Return the (X, Y) coordinate for the center point of the cell that contains the specified text.  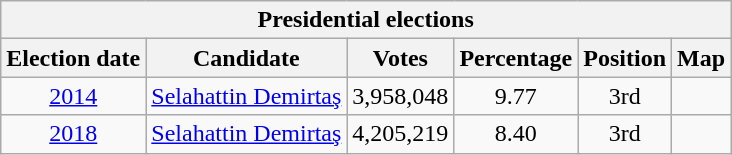
9.77 (516, 96)
3,958,048 (400, 96)
2014 (74, 96)
8.40 (516, 134)
4,205,219 (400, 134)
Position (625, 58)
Election date (74, 58)
Presidential elections (366, 20)
Candidate (246, 58)
Votes (400, 58)
Map (702, 58)
2018 (74, 134)
Percentage (516, 58)
